Locate the cell with the specified text and output its [X, Y] center coordinate. 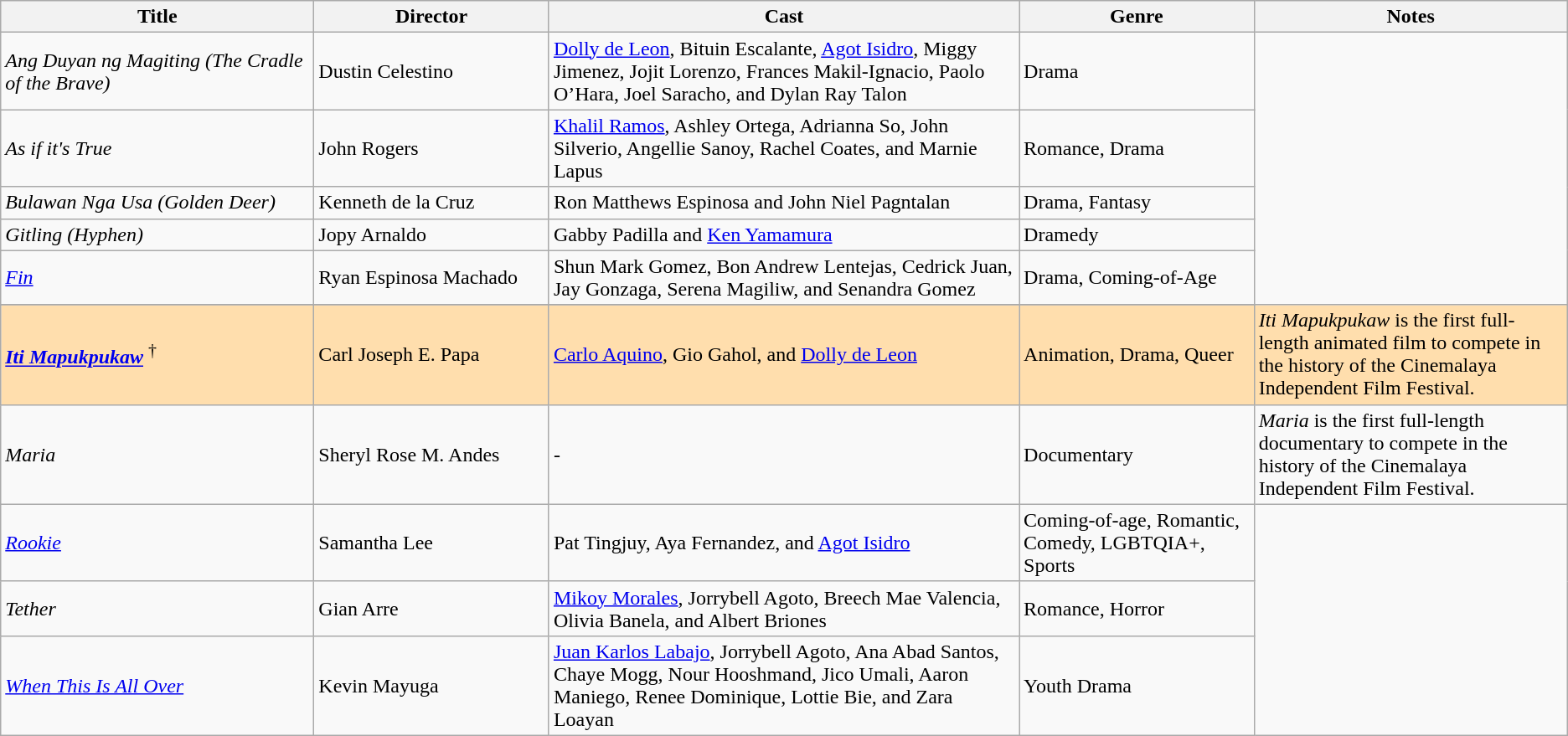
- [784, 454]
Ron Matthews Espinosa and John Niel Pagntalan [784, 203]
Gian Arre [432, 608]
Gitling (Hyphen) [157, 234]
As if it's True [157, 148]
Coming-of-age, Romantic, Comedy, LGBTQIA+, Sports [1137, 543]
Kenneth de la Cruz [432, 203]
Jopy Arnaldo [432, 234]
Carl Joseph E. Papa [432, 355]
Ang Duyan ng Magiting (The Cradle of the Brave) [157, 71]
Dustin Celestino [432, 71]
Director [432, 17]
Animation, Drama, Queer [1137, 355]
Dolly de Leon, Bituin Escalante, Agot Isidro, Miggy Jimenez, Jojit Lorenzo, Frances Makil-Ignacio, Paolo O’Hara, Joel Saracho, and Dylan Ray Talon [784, 71]
Kevin Mayuga [432, 685]
Youth Drama [1137, 685]
Ryan Espinosa Machado [432, 278]
Iti Mapukpukaw † [157, 355]
Fin [157, 278]
Sheryl Rose M. Andes [432, 454]
When This Is All Over [157, 685]
Shun Mark Gomez, Bon Andrew Lentejas, Cedrick Juan, Jay Gonzaga, Serena Magiliw, and Senandra Gomez [784, 278]
Bulawan Nga Usa (Golden Deer) [157, 203]
Maria [157, 454]
Rookie [157, 543]
Romance, Horror [1137, 608]
Genre [1137, 17]
Drama [1137, 71]
Drama, Coming-of-Age [1137, 278]
Dramedy [1137, 234]
Documentary [1137, 454]
Cast [784, 17]
Mikoy Morales, Jorrybell Agoto, Breech Mae Valencia, Olivia Banela, and Albert Briones [784, 608]
John Rogers [432, 148]
Gabby Padilla and Ken Yamamura [784, 234]
Drama, Fantasy [1137, 203]
Maria is the first full-length documentary to compete in the history of the Cinemalaya Independent Film Festival. [1411, 454]
Iti Mapukpukaw is the first full-length animated film to compete in the history of the Cinemalaya Independent Film Festival. [1411, 355]
Notes [1411, 17]
Pat Tingjuy, Aya Fernandez, and Agot Isidro [784, 543]
Tether [157, 608]
Romance, Drama [1137, 148]
Samantha Lee [432, 543]
Title [157, 17]
Carlo Aquino, Gio Gahol, and Dolly de Leon [784, 355]
Khalil Ramos, Ashley Ortega, Adrianna So, John Silverio, Angellie Sanoy, Rachel Coates, and Marnie Lapus [784, 148]
